Provide the (X, Y) coordinate of the cell's center where the given text is located.  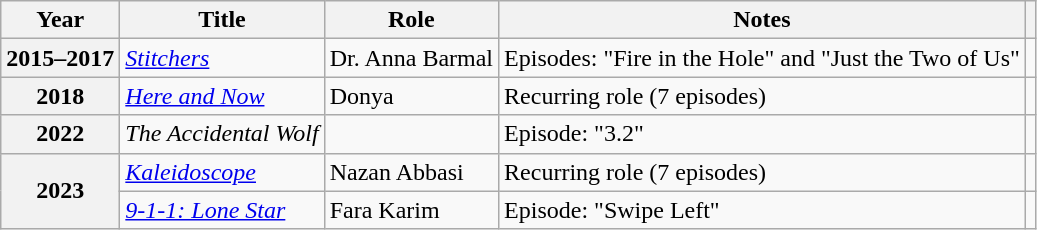
Episodes: "Fire in the Hole" and "Just the Two of Us" (762, 58)
2022 (60, 134)
Title (222, 20)
2015–2017 (60, 58)
Kaleidoscope (222, 172)
9-1-1: Lone Star (222, 210)
Episode: "Swipe Left" (762, 210)
The Accidental Wolf (222, 134)
Episode: "3.2" (762, 134)
Fara Karim (411, 210)
2023 (60, 191)
Role (411, 20)
2018 (60, 96)
Here and Now (222, 96)
Stitchers (222, 58)
Notes (762, 20)
Nazan Abbasi (411, 172)
Donya (411, 96)
Dr. Anna Barmal (411, 58)
Year (60, 20)
